Provide the (x, y) coordinate of the cell's center where the given text is located.  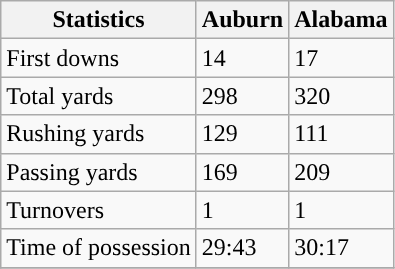
111 (341, 134)
Turnovers (99, 210)
Statistics (99, 20)
209 (341, 172)
17 (341, 58)
Time of possession (99, 248)
Auburn (242, 20)
30:17 (341, 248)
320 (341, 96)
Rushing yards (99, 134)
Total yards (99, 96)
169 (242, 172)
298 (242, 96)
Alabama (341, 20)
129 (242, 134)
First downs (99, 58)
14 (242, 58)
29:43 (242, 248)
Passing yards (99, 172)
